Search for the cell housing the specified text and yield its [X, Y] center coordinate. 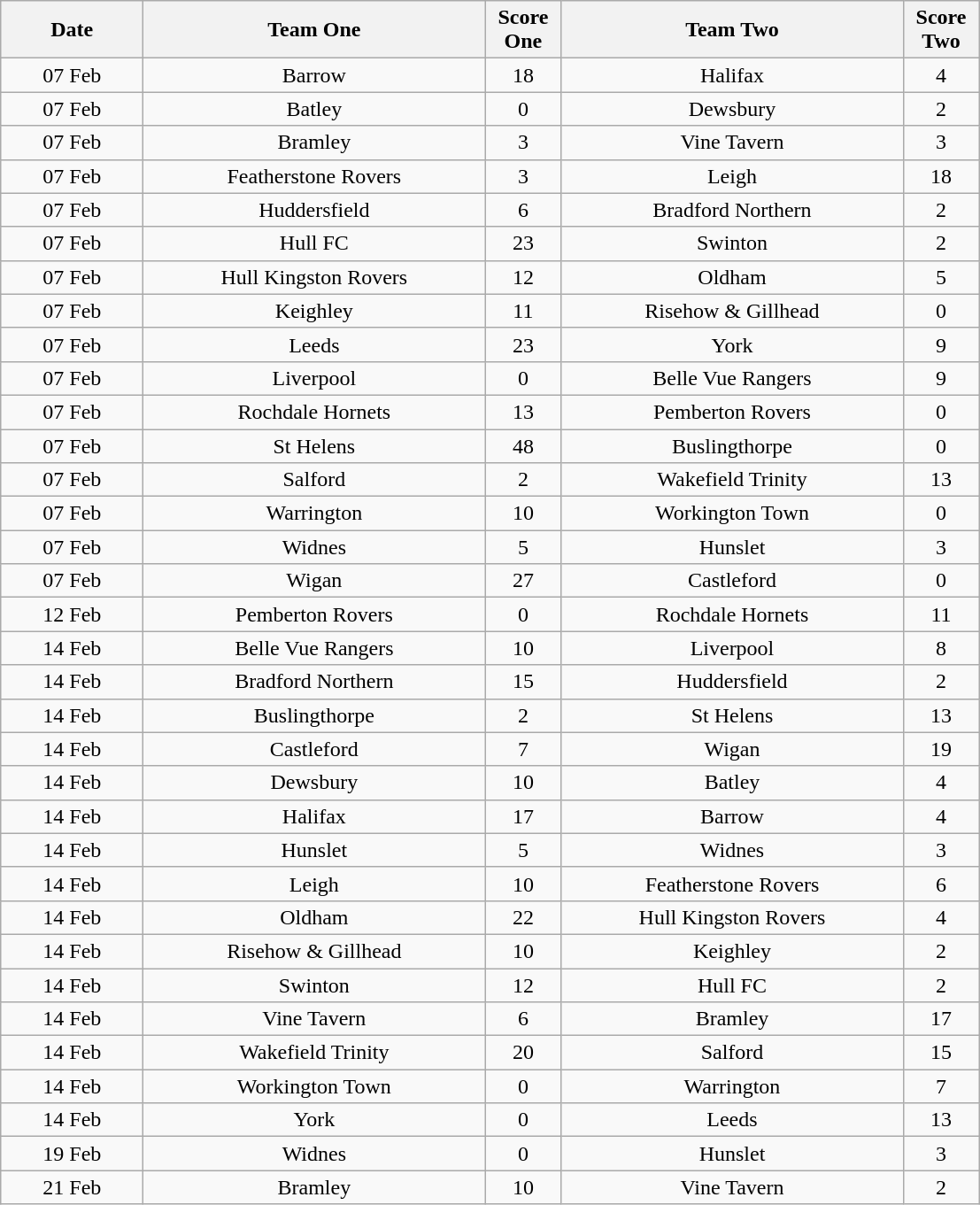
8 [941, 648]
Team Two [732, 30]
48 [523, 445]
Team One [314, 30]
Date [73, 30]
27 [523, 581]
Score One [523, 30]
22 [523, 917]
19 [941, 749]
12 Feb [73, 614]
Score Two [941, 30]
20 [523, 1053]
21 Feb [73, 1187]
19 Feb [73, 1154]
